For the text-containing cell, return its midpoint in [X, Y] coordinate format. 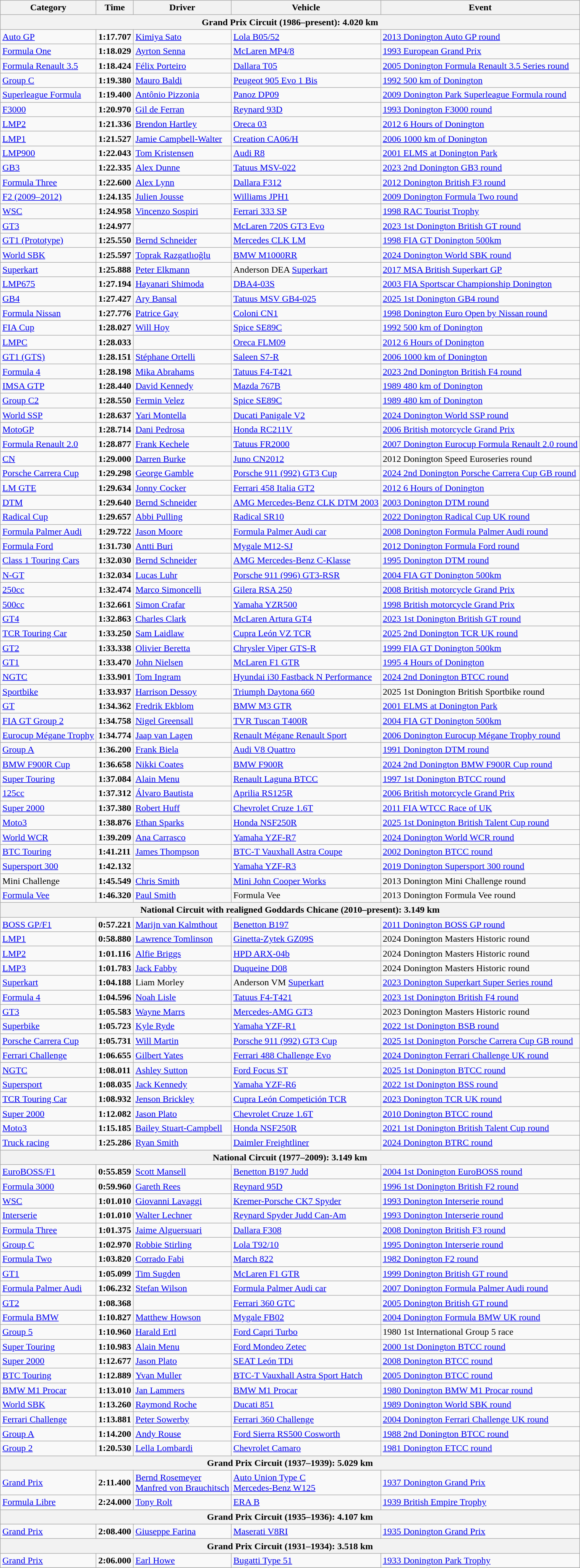
1:28.151 [115, 357]
Duqueine D08 [306, 968]
Giovanni Lavaggi [182, 1201]
Jaime Alguersuari [182, 1230]
IMSA GTP [48, 386]
Patrice Gay [182, 313]
Ford Mondeo Zetec [306, 1346]
1:32.034 [115, 575]
Formula Renault 3.5 [48, 66]
1:13.881 [115, 1419]
Formula Libre [48, 1502]
Category [48, 8]
Yamaha YZF-R1 [306, 1026]
1:17.707 [115, 37]
GT4 [48, 619]
Dallara F312 [306, 182]
Williams JPH1 [306, 197]
Grand Prix Circuit (1937–1939): 5.029 km [290, 1463]
1:33.901 [115, 677]
1:29.657 [115, 517]
2023 Donington Masters Historic round [480, 1012]
0:57.221 [115, 925]
Formula Ford [48, 546]
Triumph Daytona 660 [306, 692]
Cupra León VZ TCR [306, 633]
1:32.030 [115, 561]
1:12.677 [115, 1361]
1989 Donington World SBK round [480, 1405]
Tony Rolt [182, 1502]
Juno CN2012 [306, 459]
Frank Biela [182, 750]
Ginetta-Zytek GZ09S [306, 939]
2010 Donington BTCC round [480, 1114]
Giuseppe Farina [182, 1531]
2013 Donington Formula Vee round [480, 895]
Ferrari 488 Challenge Evo [306, 1055]
Antti Buri [182, 546]
Antônio Pizzonia [182, 95]
McLaren Artura GT4 [306, 619]
GB4 [48, 299]
Vincenzo Sospiri [182, 211]
Ary Bansal [182, 299]
2:06.000 [115, 1560]
1:20.970 [115, 109]
Tatuus FR2000 [306, 444]
1:18.424 [115, 66]
CN [48, 459]
1980 1st International Group 5 race [480, 1332]
Creation CA06/H [306, 138]
1:08.011 [115, 1070]
1:05.583 [115, 1012]
2025 1st Donington GB4 round [480, 299]
Grand Prix Circuit (1935–1936): 4.107 km [290, 1517]
1:27.776 [115, 313]
1:06.232 [115, 1288]
1:28.033 [115, 342]
1:34.362 [115, 706]
Ducati Panigale V2 [306, 415]
Brendon Hartley [182, 124]
Ryan Smith [182, 1143]
Yari Montella [182, 415]
Mazda 767B [306, 386]
1:10.983 [115, 1346]
2023 Donington Superkart Super Series round [480, 983]
Tatuus MSV GB4-025 [306, 299]
Benetton B197 Judd [306, 1172]
Renault Mégane Renault Sport [306, 735]
GT [48, 706]
1:02.970 [115, 1245]
1:05.731 [115, 1041]
1998 FIA GT Donington 500km [480, 240]
1:21.527 [115, 138]
Noah Lisle [182, 997]
2024 Donington World SBK round [480, 255]
2022 1st Donington BSB round [480, 1026]
Chevrolet Camaro [306, 1448]
Julien Jousse [182, 197]
2022 1st Donington BSS round [480, 1084]
Radical Cup [48, 517]
1:28.714 [115, 430]
Scott Mansell [182, 1172]
Bugatti Type 51 [306, 1560]
Vehicle [306, 8]
1:05.723 [115, 1026]
Formula BMW [48, 1317]
2013 Donington Mini Challenge round [480, 881]
Saleen S7-R [306, 357]
Coloni CN1 [306, 313]
Auto Union Type CMercedes-Benz W125 [306, 1483]
Ayrton Senna [182, 51]
BOSS GP/F1 [48, 925]
2007 Donington Formula Palmer Audi round [480, 1288]
Anderson VM Superkart [306, 983]
1999 Donington British GT round [480, 1274]
Tom Kristensen [182, 153]
2003 FIA Sportscar Championship Donington [480, 284]
Frank Kechele [182, 444]
2012 Donington Formula Ford round [480, 546]
Liam Morley [182, 983]
Formula 3000 [48, 1186]
Álvaro Bautista [182, 793]
1:34.758 [115, 721]
1:04.596 [115, 997]
2024 Donington World SSP round [480, 415]
1:34.774 [115, 735]
Nikki Coates [182, 764]
1:25.550 [115, 240]
ERA B [306, 1502]
2:11.400 [115, 1483]
2025 2nd Donington TCR UK round [480, 633]
1937 Donington Grand Prix [480, 1483]
Alex Dunne [182, 167]
Hyundai i30 Fastback N Performance [306, 677]
Ford Sierra RS500 Cosworth [306, 1434]
2025 1st Donington Porsche Carrera Cup GB round [480, 1041]
BMW F900R [306, 764]
1:28.877 [115, 444]
Charles Clark [182, 619]
Corrado Fabi [182, 1259]
1:29.000 [115, 459]
1995 4 Hours of Donington [480, 663]
Yamaha YZF-R3 [306, 866]
Yvan Muller [182, 1376]
Gil de Ferran [182, 109]
Grand Prix Circuit (1931–1934): 3.518 km [290, 1546]
BTC-T Vauxhall Astra Coupe [306, 851]
Porsche 911 (996) GT3-RSR [306, 575]
2025 1st Donington British Sportbike round [480, 692]
Anderson DEA Superkart [306, 270]
1933 Donington Park Trophy [480, 1560]
Harrison Dessoy [182, 692]
1:28.440 [115, 386]
1993 European Grand Prix [480, 51]
Toprak Razgatlıoğlu [182, 255]
Stéphane Ortelli [182, 357]
1:19.380 [115, 80]
Raymond Roche [182, 1405]
Ferrari 333 SP [306, 211]
John Nielsen [182, 663]
Formula Two [48, 1259]
EuroBOSS/F1 [48, 1172]
Walter Lechner [182, 1215]
Audi R8 [306, 153]
2004 Donington Ferrari Challenge UK round [480, 1419]
Reynard 93D [306, 109]
Chris Smith [182, 881]
DBA4-03S [306, 284]
Maserati V8RI [306, 1531]
1:42.132 [115, 866]
James Thompson [182, 851]
FIA Cup [48, 328]
1:01.375 [115, 1230]
Lucas Luhr [182, 575]
1:10.960 [115, 1332]
Will Hoy [182, 328]
1:39.209 [115, 837]
Formula One [48, 51]
2022 Donington Radical Cup UK round [480, 517]
1:31.730 [115, 546]
Ethan Sparks [182, 822]
1:33.470 [115, 663]
1:28.550 [115, 400]
Ferrari 458 Italia GT2 [306, 488]
2023 2nd Donington GB3 round [480, 167]
Group 2 [48, 1448]
1998 British motorcycle Grand Prix [480, 604]
FIA GT Group 2 [48, 721]
Stefan Wilson [182, 1288]
2024 Donington BTRC round [480, 1143]
Robert Huff [182, 808]
AMG Mercedes-Benz CLK DTM 2003 [306, 502]
1:33.937 [115, 692]
Darren Burke [182, 459]
Gilbert Yates [182, 1055]
Superbike [48, 1026]
1:22.600 [115, 182]
Gilera RSA 250 [306, 590]
1:21.336 [115, 124]
MotoGP [48, 430]
1:13.260 [115, 1405]
March 822 [306, 1259]
1998 RAC Tourist Trophy [480, 211]
Mini Challenge [48, 881]
1:32.863 [115, 619]
Marijn van Kalmthout [182, 925]
1:27.427 [115, 299]
2011 FIA WTCC Race of UK [480, 808]
Ducati 851 [306, 1405]
Radical SR10 [306, 517]
Truck racing [48, 1143]
2024 2nd Donington Porsche Carrera Cup GB round [480, 473]
1:20.530 [115, 1448]
Mygale FB02 [306, 1317]
2025 1st Donington British Talent Cup round [480, 822]
1:04.188 [115, 983]
McLaren MP4/8 [306, 51]
1993 Donington F3000 round [480, 109]
Jaap van Lagen [182, 735]
1:22.335 [115, 167]
Group 5 [48, 1332]
2024 2nd Donington BTCC round [480, 677]
F3000 [48, 109]
1:12.082 [115, 1114]
Robbie Stirling [182, 1245]
Kremer-Porsche CK7 Spyder [306, 1201]
1:28.637 [115, 415]
1:18.029 [115, 51]
1996 1st Donington British F2 round [480, 1186]
Mauro Baldi [182, 80]
Jan Lammers [182, 1390]
BMW M1000RR [306, 255]
2004 Donington Formula BMW UK round [480, 1317]
500cc [48, 604]
Honda RC211V [306, 430]
2017 MSA British Superkart GP [480, 270]
Sportbike [48, 692]
2006 Donington Eurocup Mégane Trophy round [480, 735]
Formula Nissan [48, 313]
2:24.000 [115, 1502]
Jason Moore [182, 531]
1:38.876 [115, 822]
1:01.783 [115, 968]
1:36.200 [115, 750]
1:24.958 [115, 211]
Ferrari 360 Challenge [306, 1419]
Mercedes-AMG GT3 [306, 1012]
Félix Porteiro [182, 66]
2021 1st Donington British Talent Cup round [480, 1128]
Superleague Formula [48, 95]
1982 Donington F2 round [480, 1259]
2009 Donington Park Superleague Formula round [480, 95]
1:37.084 [115, 779]
Time [115, 8]
Dallara T05 [306, 66]
2:08.400 [115, 1531]
Audi V8 Quattro [306, 750]
1:19.400 [115, 95]
Group C2 [48, 400]
Simon Crafar [182, 604]
Tatuus MSV-022 [306, 167]
1:41.211 [115, 851]
1:37.312 [115, 793]
1:29.298 [115, 473]
Chrysler Viper GTS-R [306, 648]
2008 Donington British F3 round [480, 1230]
HPD ARX-04b [306, 954]
1:28.027 [115, 328]
Grand Prix Circuit (1986–present): 4.020 km [290, 22]
Harald Ertl [182, 1332]
LMP900 [48, 153]
David Kennedy [182, 386]
Sam Laidlaw [182, 633]
2008 Donington Formula Palmer Audi round [480, 531]
Tom Ingram [182, 677]
1:08.932 [115, 1099]
Ana Carrasco [182, 837]
Bernd RosemeyerManfred von Brauchitsch [182, 1483]
Tim Sugden [182, 1274]
Paul Smith [182, 895]
1995 Donington Interserie round [480, 1245]
1:08.368 [115, 1303]
Daimler Freightliner [306, 1143]
World SSP [48, 415]
TVR Tuscan T400R [306, 721]
Class 1 Touring Cars [48, 561]
Lola T92/10 [306, 1245]
1:29.634 [115, 488]
1999 FIA GT Donington 500km [480, 648]
DTM [48, 502]
2012 Donington British F3 round [480, 182]
Hayanari Shimoda [182, 284]
2005 Donington Formula Renault 3.5 Series round [480, 66]
1:29.640 [115, 502]
LMPC [48, 342]
Mini John Cooper Works [306, 881]
Matthew Howson [182, 1317]
Driver [182, 8]
1:46.320 [115, 895]
1981 Donington ETCC round [480, 1448]
1980 Donington BMW M1 Procar round [480, 1390]
Mika Abrahams [182, 371]
Peter Elkmann [182, 270]
2012 Donington Speed Euroseries round [480, 459]
2024 Donington World WCR round [480, 837]
Auto GP [48, 37]
Reynard Spyder Judd Can-Am [306, 1215]
1:13.010 [115, 1390]
125cc [48, 793]
Nigel Greensall [182, 721]
2009 Donington Formula Two round [480, 197]
2025 1st Donington BTCC round [480, 1070]
2023 Donington TCR UK round [480, 1099]
Peter Sowerby [182, 1419]
2024 Donington Ferrari Challenge UK round [480, 1055]
Mygale M12-SJ [306, 546]
250cc [48, 590]
1:24.135 [115, 197]
Yamaha YZF-R6 [306, 1084]
0:59.960 [115, 1186]
N-GT [48, 575]
2008 Donington BTCC round [480, 1361]
George Gamble [182, 473]
Ford Focus ST [306, 1070]
1:27.194 [115, 284]
1995 Donington DTM round [480, 561]
1:33.338 [115, 648]
LMP3 [48, 968]
1:33.250 [115, 633]
Ferrari 360 GTC [306, 1303]
Reynard 95D [306, 1186]
F2 (2009–2012) [48, 197]
Wayne Marrs [182, 1012]
GT1 (Prototype) [48, 240]
BMW M3 GTR [306, 706]
1:03.820 [115, 1259]
0:58.880 [115, 939]
1:01.116 [115, 954]
Kimiya Sato [182, 37]
Gareth Rees [182, 1186]
Benetton B197 [306, 925]
Formula Renault 2.0 [48, 444]
SEAT León TDi [306, 1361]
1:06.655 [115, 1055]
1:28.198 [115, 371]
GB3 [48, 167]
1:25.597 [115, 255]
1:32.474 [115, 590]
2005 Donington British GT round [480, 1303]
1:37.380 [115, 808]
LM GTE [48, 488]
1:45.549 [115, 881]
Supersport 300 [48, 866]
Andy Rouse [182, 1434]
1:24.977 [115, 226]
1:12.889 [115, 1376]
2008 British motorcycle Grand Prix [480, 590]
2000 1st Donington BTCC round [480, 1346]
Aprilia RS125R [306, 793]
Alex Lynn [182, 182]
1998 Donington Euro Open by Nissan round [480, 313]
Interserie [48, 1215]
McLaren 720S GT3 Evo [306, 226]
2003 Donington DTM round [480, 502]
2024 2nd Donington BMW F900R Cup round [480, 764]
National Circuit (1977–2009): 3.149 km [290, 1157]
Cupra León Competición TCR [306, 1099]
Jenson Brickley [182, 1099]
Renault Laguna BTCC [306, 779]
World WCR [48, 837]
Jack Fabby [182, 968]
Mercedes CLK LM [306, 240]
Dani Pedrosa [182, 430]
Peugeot 905 Evo 1 Bis [306, 80]
2004 1st Donington EuroBOSS round [480, 1172]
Ford Capri Turbo [306, 1332]
Fredrik Ekblom [182, 706]
2007 Donington Eurocup Formula Renault 2.0 round [480, 444]
1:05.099 [115, 1274]
AMG Mercedes-Benz C-Klasse [306, 561]
1:22.043 [115, 153]
1:25.286 [115, 1143]
1:36.658 [115, 764]
1939 British Empire Trophy [480, 1502]
Olivier Beretta [182, 648]
GT1 (GTS) [48, 357]
Yamaha YZF-R7 [306, 837]
1:29.722 [115, 531]
1:10.827 [115, 1317]
Bailey Stuart-Campbell [182, 1128]
2002 Donington BTCC round [480, 851]
1988 2nd Donington BTCC round [480, 1434]
BMW F900R Cup [48, 764]
2005 Donington BTCC round [480, 1376]
Panoz DP09 [306, 95]
Alfie Briggs [182, 954]
National Circuit with realigned Goddards Chicane (2010–present): 3.149 km [290, 910]
1:25.888 [115, 270]
1:15.185 [115, 1128]
Jack Kennedy [182, 1084]
Earl Howe [182, 1560]
Supersport [48, 1084]
1:14.200 [115, 1434]
2013 Donington Auto GP round [480, 37]
1935 Donington Grand Prix [480, 1531]
1:32.661 [115, 604]
Event [480, 8]
Lola B05/52 [306, 37]
Oreca 03 [306, 124]
Jamie Campbell-Walter [182, 138]
Fermin Velez [182, 400]
Abbi Pulling [182, 517]
0:55.859 [115, 1172]
2023 1st Donington British F4 round [480, 997]
2011 Donington BOSS GP round [480, 925]
1997 1st Donington BTCC round [480, 779]
Lella Lombardi [182, 1448]
Ashley Sutton [182, 1070]
Eurocup Mégane Trophy [48, 735]
2019 Donington Supersport 300 round [480, 866]
LMP675 [48, 284]
BTC-T Vauxhall Astra Sport Hatch [306, 1376]
2023 2nd Donington British F4 round [480, 371]
Jonny Cocker [182, 488]
Yamaha YZR500 [306, 604]
1:08.035 [115, 1084]
Kyle Ryde [182, 1026]
Dallara F308 [306, 1230]
Lawrence Tomlinson [182, 939]
Oreca FLM09 [306, 342]
1991 Donington DTM round [480, 750]
Will Martin [182, 1041]
Marco Simoncelli [182, 590]
